Pinpoint the cell where the given text exists, returning its (X, Y) midpoint coordinate. 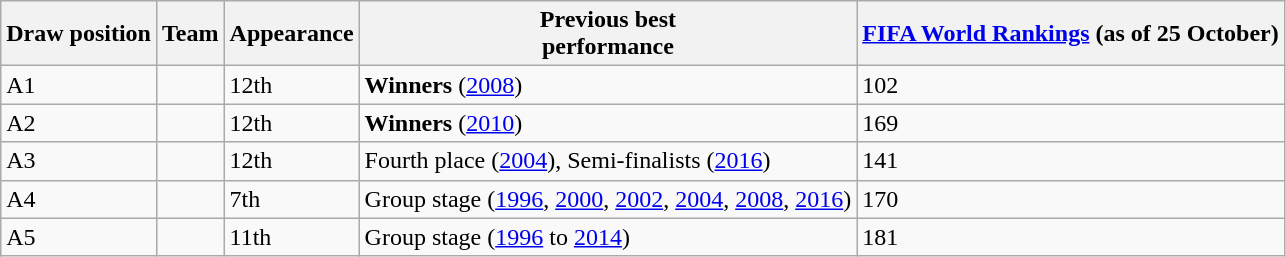
181 (1071, 237)
Group stage (1996 to 2014) (608, 237)
Draw position (79, 34)
A2 (79, 123)
Group stage (1996, 2000, 2002, 2004, 2008, 2016) (608, 199)
A5 (79, 237)
Previous bestperformance (608, 34)
141 (1071, 161)
Appearance (292, 34)
Winners (2010) (608, 123)
Winners (2008) (608, 85)
170 (1071, 199)
11th (292, 237)
A3 (79, 161)
A1 (79, 85)
169 (1071, 123)
Team (190, 34)
7th (292, 199)
FIFA World Rankings (as of 25 October) (1071, 34)
Fourth place (2004), Semi-finalists (2016) (608, 161)
A4 (79, 199)
102 (1071, 85)
